For the text-containing cell, return its midpoint in (x, y) coordinate format. 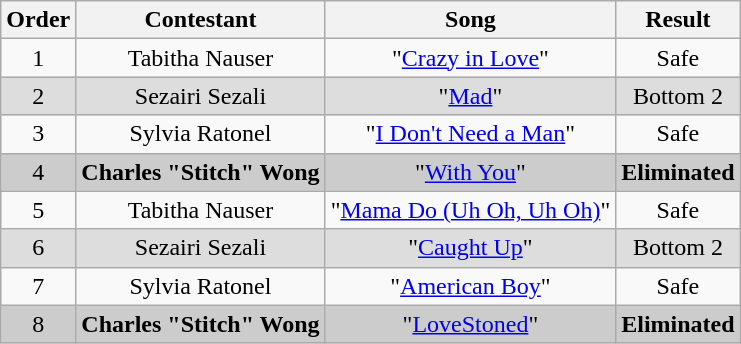
"With You" (470, 172)
"LoveStoned" (470, 324)
"I Don't Need a Man" (470, 134)
7 (38, 286)
6 (38, 248)
Result (678, 20)
1 (38, 58)
5 (38, 210)
3 (38, 134)
2 (38, 96)
"American Boy" (470, 286)
"Mama Do (Uh Oh, Uh Oh)" (470, 210)
Contestant (200, 20)
Order (38, 20)
"Crazy in Love" (470, 58)
Song (470, 20)
"Caught Up" (470, 248)
"Mad" (470, 96)
4 (38, 172)
8 (38, 324)
